Identify which cell holds the provided text, then report its (X, Y) central coordinate. 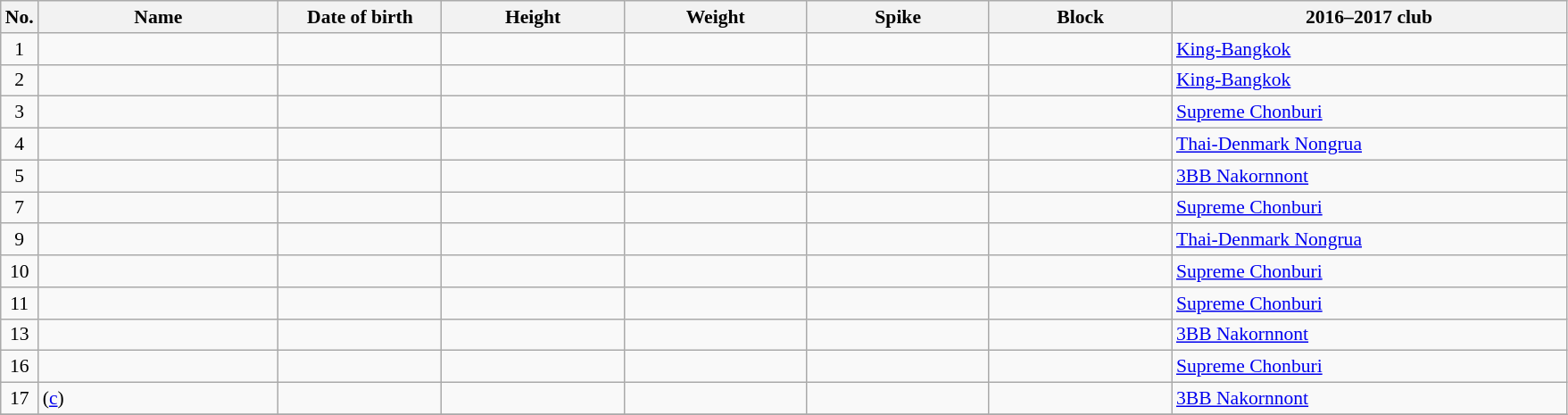
10 (20, 271)
Spike (898, 17)
Height (534, 17)
2 (20, 80)
13 (20, 335)
5 (20, 176)
Name (159, 17)
7 (20, 208)
Date of birth (361, 17)
No. (20, 17)
(c) (159, 399)
4 (20, 145)
Block (1080, 17)
2016–2017 club (1369, 17)
9 (20, 240)
17 (20, 399)
16 (20, 367)
3 (20, 112)
Weight (716, 17)
11 (20, 303)
1 (20, 49)
